Pinpoint the cell where the given text exists, returning its (x, y) midpoint coordinate. 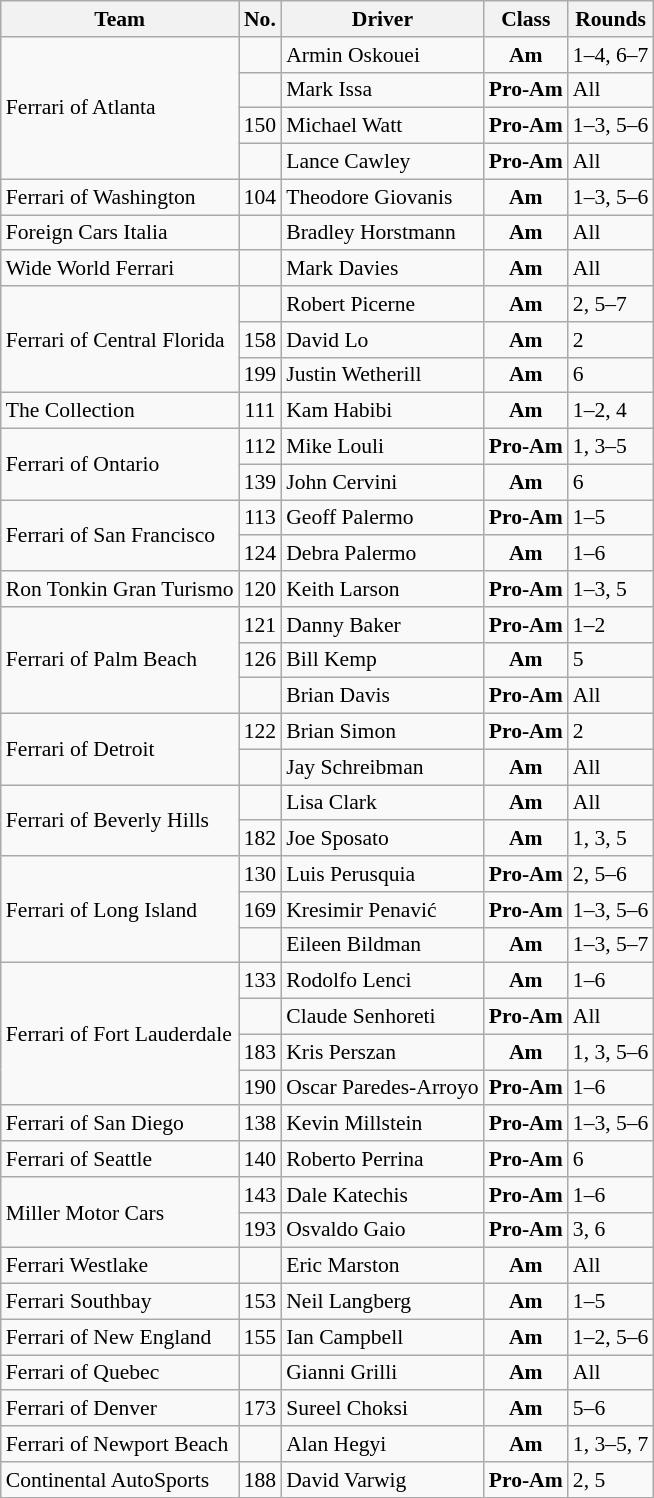
Joe Sposato (382, 839)
Keith Larson (382, 589)
Ferrari of Long Island (120, 910)
5 (611, 660)
1–2 (611, 625)
143 (260, 1195)
David Varwig (382, 1480)
Theodore Giovanis (382, 197)
112 (260, 447)
183 (260, 1052)
Kam Habibi (382, 411)
David Lo (382, 340)
Ferrari Southbay (120, 1302)
Ferrari of Denver (120, 1409)
Driver (382, 19)
Roberto Perrina (382, 1159)
1–4, 6–7 (611, 55)
Ferrari of Newport Beach (120, 1444)
133 (260, 981)
Ferrari of Quebec (120, 1373)
193 (260, 1230)
Sureel Choksi (382, 1409)
126 (260, 660)
169 (260, 910)
Gianni Grilli (382, 1373)
1, 3, 5 (611, 839)
Oscar Paredes-Arroyo (382, 1088)
Lance Cawley (382, 162)
Ferrari of Washington (120, 197)
1, 3–5, 7 (611, 1444)
Wide World Ferrari (120, 269)
Armin Oskouei (382, 55)
Ferrari of Detroit (120, 750)
Ferrari of Fort Lauderdale (120, 1034)
Neil Langberg (382, 1302)
Geoff Palermo (382, 518)
140 (260, 1159)
3, 6 (611, 1230)
Ferrari of Seattle (120, 1159)
Ferrari Westlake (120, 1266)
1, 3, 5–6 (611, 1052)
155 (260, 1337)
The Collection (120, 411)
188 (260, 1480)
Debra Palermo (382, 554)
190 (260, 1088)
Jay Schreibman (382, 767)
158 (260, 340)
Kresimir Penavić (382, 910)
Ferrari of New England (120, 1337)
Team (120, 19)
Brian Davis (382, 696)
182 (260, 839)
138 (260, 1124)
Rodolfo Lenci (382, 981)
Ron Tonkin Gran Turismo (120, 589)
Osvaldo Gaio (382, 1230)
John Cervini (382, 482)
120 (260, 589)
Ferrari of Beverly Hills (120, 820)
Ferrari of San Francisco (120, 536)
Mike Louli (382, 447)
Rounds (611, 19)
1–3, 5–7 (611, 945)
173 (260, 1409)
Luis Perusquia (382, 874)
Bradley Horstmann (382, 233)
5–6 (611, 1409)
Alan Hegyi (382, 1444)
Lisa Clark (382, 803)
Danny Baker (382, 625)
1–3, 5 (611, 589)
Ferrari of Palm Beach (120, 660)
104 (260, 197)
150 (260, 126)
Ian Campbell (382, 1337)
1, 3–5 (611, 447)
Ferrari of Atlanta (120, 108)
Kevin Millstein (382, 1124)
Class (526, 19)
Ferrari of San Diego (120, 1124)
Justin Wetherill (382, 375)
Eric Marston (382, 1266)
124 (260, 554)
139 (260, 482)
1–2, 4 (611, 411)
122 (260, 732)
2, 5–7 (611, 304)
2, 5 (611, 1480)
Mark Davies (382, 269)
No. (260, 19)
199 (260, 375)
Eileen Bildman (382, 945)
Ferrari of Ontario (120, 464)
Dale Katechis (382, 1195)
121 (260, 625)
2, 5–6 (611, 874)
Foreign Cars Italia (120, 233)
Robert Picerne (382, 304)
1–2, 5–6 (611, 1337)
Kris Perszan (382, 1052)
Bill Kemp (382, 660)
Ferrari of Central Florida (120, 340)
Mark Issa (382, 90)
Michael Watt (382, 126)
Miller Motor Cars (120, 1212)
113 (260, 518)
Continental AutoSports (120, 1480)
111 (260, 411)
Brian Simon (382, 732)
153 (260, 1302)
130 (260, 874)
Claude Senhoreti (382, 1017)
